Return the (x, y) coordinate for the center point of the cell that contains the specified text.  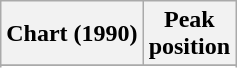
Chart (1990) (72, 34)
Peakposition (189, 34)
